Detect which cell encompasses the target text, then output its (X, Y) center coordinate. 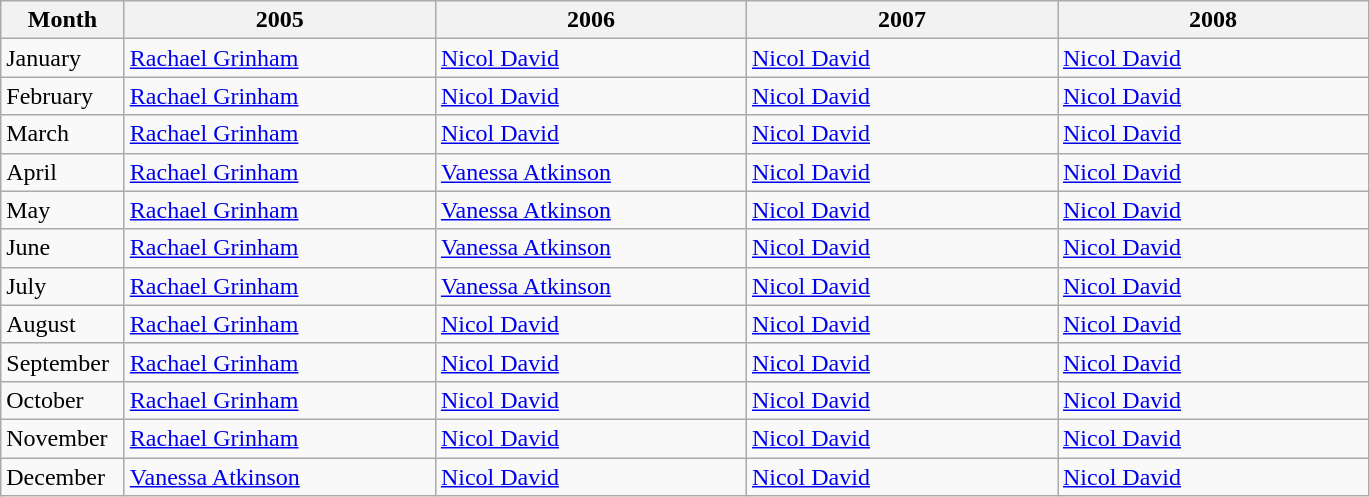
2006 (590, 20)
2005 (280, 20)
February (63, 96)
May (63, 210)
October (63, 400)
2007 (902, 20)
December (63, 477)
June (63, 248)
July (63, 286)
March (63, 134)
January (63, 58)
September (63, 362)
November (63, 438)
Month (63, 20)
2008 (1214, 20)
August (63, 324)
April (63, 172)
